Provide the (x, y) coordinate of the cell's center where the given text is located.  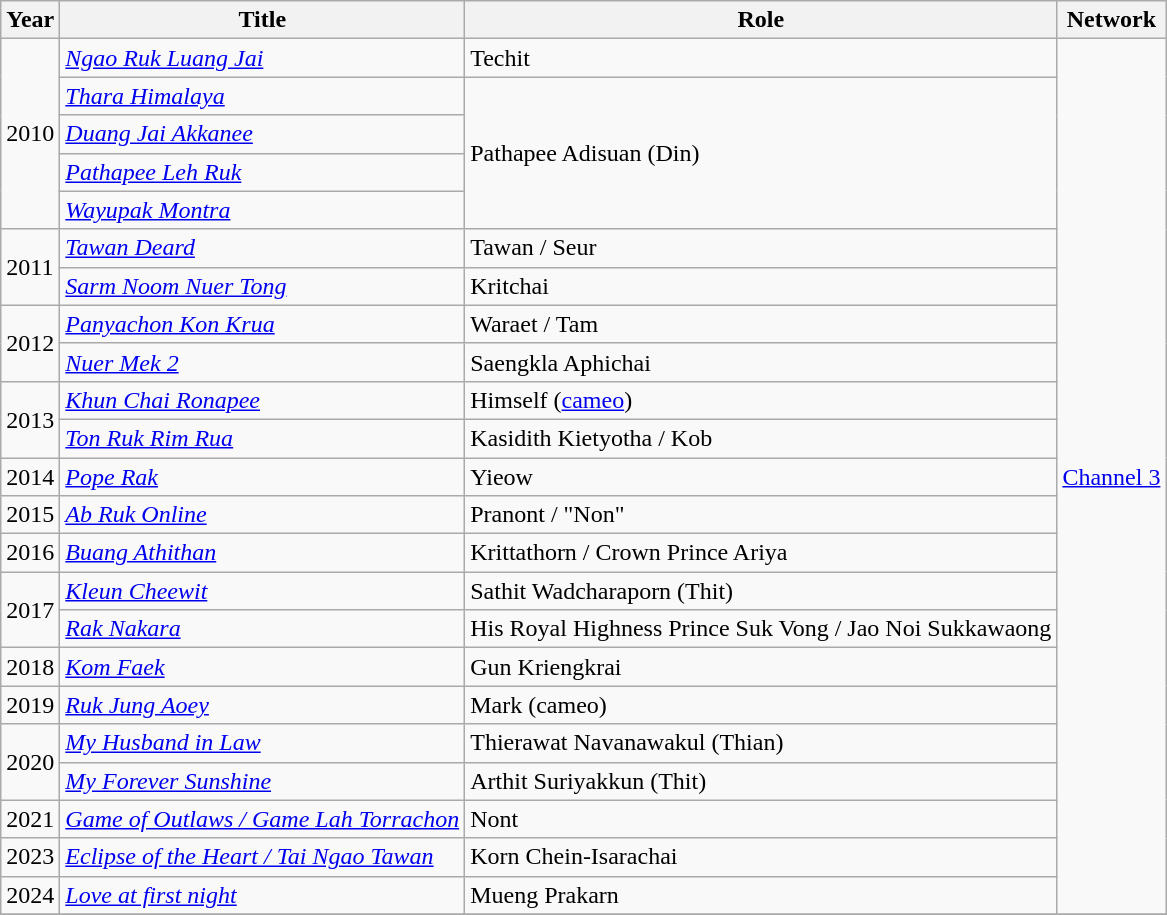
Kom Faek (262, 667)
Thara Himalaya (262, 96)
Eclipse of the Heart / Tai Ngao Tawan (262, 857)
Wayupak Montra (262, 210)
Kleun Cheewit (262, 591)
2019 (30, 705)
Ruk Jung Aoey (262, 705)
2020 (30, 762)
2015 (30, 515)
2012 (30, 343)
2013 (30, 419)
Title (262, 20)
Buang Athithan (262, 553)
Role (761, 20)
Thierawat Navanawakul (Thian) (761, 743)
Rak Nakara (262, 629)
Nuer Mek 2 (262, 362)
Pathapee Leh Ruk (262, 172)
Gun Kriengkrai (761, 667)
My Forever Sunshine (262, 781)
2021 (30, 819)
Year (30, 20)
Duang Jai Akkanee (262, 134)
Tawan / Seur (761, 248)
Tawan Deard (262, 248)
Saengkla Aphichai (761, 362)
Nont (761, 819)
Kritchai (761, 286)
Sarm Noom Nuer Tong (262, 286)
2014 (30, 477)
Khun Chai Ronapee (262, 400)
Ton Ruk Rim Rua (262, 438)
2023 (30, 857)
2018 (30, 667)
Waraet / Tam (761, 324)
Network (1112, 20)
His Royal Highness Prince Suk Vong / Jao Noi Sukkawaong (761, 629)
Arthit Suriyakkun (Thit) (761, 781)
Channel 3 (1112, 476)
Techit (761, 58)
Kasidith Kietyotha / Kob (761, 438)
My Husband in Law (262, 743)
Himself (cameo) (761, 400)
Pathapee Adisuan (Din) (761, 153)
Pope Rak (262, 477)
Ngao Ruk Luang Jai (262, 58)
2017 (30, 610)
Mark (cameo) (761, 705)
2010 (30, 134)
Krittathorn / Crown Prince Ariya (761, 553)
Yieow (761, 477)
Panyachon Kon Krua (262, 324)
Game of Outlaws / Game Lah Torrachon (262, 819)
Korn Chein-Isarachai (761, 857)
Ab Ruk Online (262, 515)
Pranont / "Non" (761, 515)
Love at first night (262, 895)
2024 (30, 895)
Sathit Wadcharaporn (Thit) (761, 591)
2016 (30, 553)
Mueng Prakarn (761, 895)
2011 (30, 267)
